Capture the cell that displays the provided text and extract its [X, Y] central coordinate. 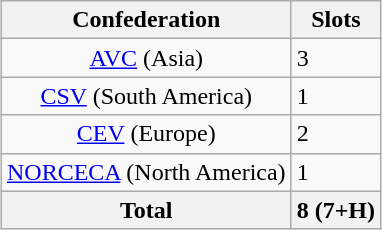
8 (7+H) [336, 210]
Confederation [146, 20]
CEV (Europe) [146, 134]
2 [336, 134]
NORCECA (North America) [146, 172]
CSV (South America) [146, 96]
3 [336, 58]
AVC (Asia) [146, 58]
Total [146, 210]
Slots [336, 20]
